Pinpoint the cell where the given text exists, returning its [x, y] midpoint coordinate. 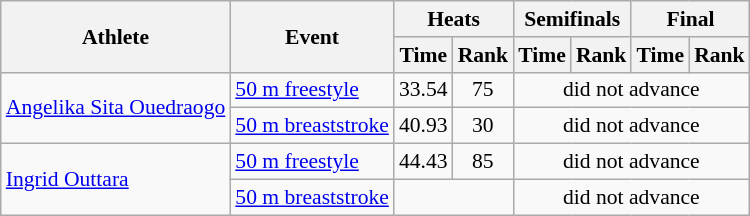
Final [690, 19]
30 [484, 126]
Athlete [116, 36]
33.54 [424, 90]
Semifinals [572, 19]
Ingrid Outtara [116, 180]
Angelika Sita Ouedraogo [116, 108]
40.93 [424, 126]
Heats [454, 19]
Event [312, 36]
44.43 [424, 162]
75 [484, 90]
85 [484, 162]
